Scan for the cell matching the given text and deliver its (x, y) coordinate at center. 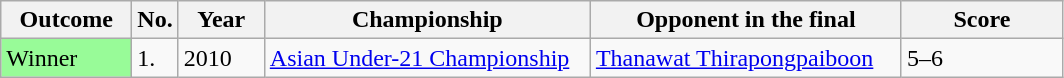
Opponent in the final (746, 20)
Score (982, 20)
No. (155, 20)
Outcome (66, 20)
Winner (66, 58)
Thanawat Thirapongpaiboon (746, 58)
Asian Under-21 Championship (427, 58)
2010 (221, 58)
5–6 (982, 58)
1. (155, 58)
Year (221, 20)
Championship (427, 20)
